Provide the [X, Y] coordinate of the cell's center where the given text is located.  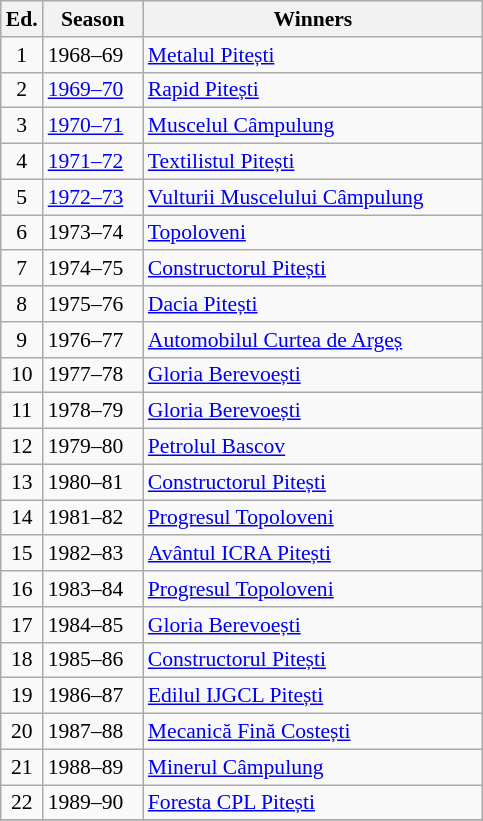
1984–85 [93, 625]
6 [22, 233]
1968–69 [93, 55]
1971–72 [93, 162]
1977–78 [93, 375]
3 [22, 126]
1969–70 [93, 90]
Topoloveni [313, 233]
1983–84 [93, 589]
1973–74 [93, 233]
1975–76 [93, 304]
8 [22, 304]
22 [22, 803]
1988–89 [93, 767]
9 [22, 340]
Foresta CPL Pitești [313, 803]
1987–88 [93, 732]
Dacia Pitești [313, 304]
1974–75 [93, 269]
1 [22, 55]
1981–82 [93, 518]
Mecanică Fină Costești [313, 732]
18 [22, 660]
Minerul Câmpulung [313, 767]
1978–79 [93, 411]
7 [22, 269]
14 [22, 518]
1986–87 [93, 696]
15 [22, 554]
16 [22, 589]
Muscelul Câmpulung [313, 126]
Vulturii Muscelului Câmpulung [313, 197]
1989–90 [93, 803]
Edilul IJGCL Pitești [313, 696]
Winners [313, 19]
5 [22, 197]
17 [22, 625]
Textilistul Pitești [313, 162]
21 [22, 767]
Avântul ICRA Pitești [313, 554]
1980–81 [93, 482]
20 [22, 732]
Rapid Pitești [313, 90]
2 [22, 90]
12 [22, 447]
1979–80 [93, 447]
Automobilul Curtea de Argeș [313, 340]
1985–86 [93, 660]
Petrolul Bascov [313, 447]
19 [22, 696]
Season [93, 19]
4 [22, 162]
1972–73 [93, 197]
1970–71 [93, 126]
10 [22, 375]
Ed. [22, 19]
11 [22, 411]
13 [22, 482]
1976–77 [93, 340]
1982–83 [93, 554]
Metalul Pitești [313, 55]
